Provide the (x, y) coordinate of the cell's center where the given text is located.  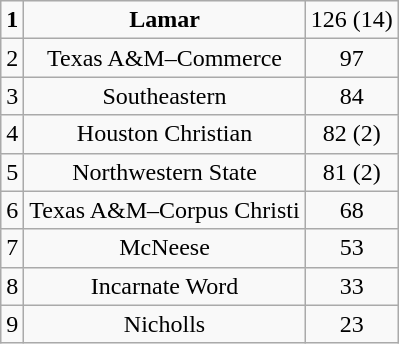
33 (352, 286)
Southeastern (164, 96)
8 (12, 286)
Nicholls (164, 324)
Incarnate Word (164, 286)
Lamar (164, 20)
82 (2) (352, 134)
4 (12, 134)
7 (12, 248)
81 (2) (352, 172)
1 (12, 20)
Houston Christian (164, 134)
53 (352, 248)
84 (352, 96)
Texas A&M–Commerce (164, 58)
McNeese (164, 248)
2 (12, 58)
3 (12, 96)
Texas A&M–Corpus Christi (164, 210)
9 (12, 324)
Northwestern State (164, 172)
6 (12, 210)
5 (12, 172)
126 (14) (352, 20)
23 (352, 324)
68 (352, 210)
97 (352, 58)
